Extract the (X, Y) coordinate from the center of the cell holding the provided text.  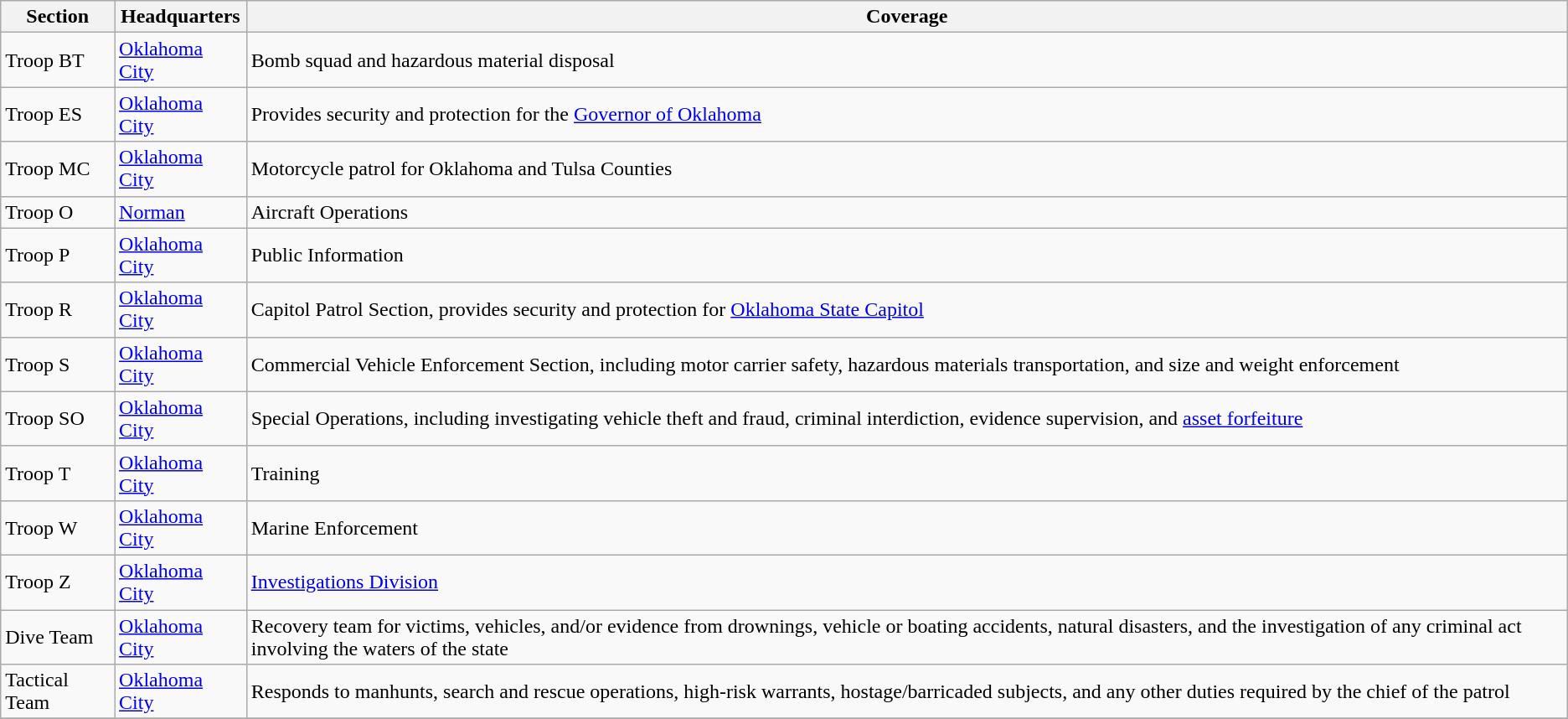
Provides security and protection for the Governor of Oklahoma (906, 114)
Troop SO (58, 419)
Tactical Team (58, 692)
Training (906, 473)
Troop O (58, 212)
Special Operations, including investigating vehicle theft and fraud, criminal interdiction, evidence supervision, and asset forfeiture (906, 419)
Dive Team (58, 637)
Troop W (58, 528)
Troop S (58, 364)
Troop BT (58, 60)
Capitol Patrol Section, provides security and protection for Oklahoma State Capitol (906, 310)
Section (58, 17)
Troop Z (58, 582)
Marine Enforcement (906, 528)
Troop T (58, 473)
Investigations Division (906, 582)
Troop MC (58, 169)
Troop ES (58, 114)
Aircraft Operations (906, 212)
Headquarters (181, 17)
Norman (181, 212)
Bomb squad and hazardous material disposal (906, 60)
Troop R (58, 310)
Public Information (906, 255)
Coverage (906, 17)
Troop P (58, 255)
Commercial Vehicle Enforcement Section, including motor carrier safety, hazardous materials transportation, and size and weight enforcement (906, 364)
Motorcycle patrol for Oklahoma and Tulsa Counties (906, 169)
